Locate the cell with the specified text and output its [X, Y] center coordinate. 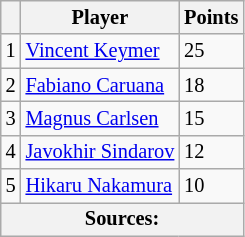
Player [100, 17]
5 [11, 186]
2 [11, 85]
25 [211, 51]
Javokhir Sindarov [100, 152]
10 [211, 186]
Points [211, 17]
Magnus Carlsen [100, 118]
1 [11, 51]
18 [211, 85]
15 [211, 118]
12 [211, 152]
4 [11, 152]
Hikaru Nakamura [100, 186]
Sources: [122, 219]
Vincent Keymer [100, 51]
3 [11, 118]
Fabiano Caruana [100, 85]
